Output the [x, y] coordinate of the center of the cell containing the given text.  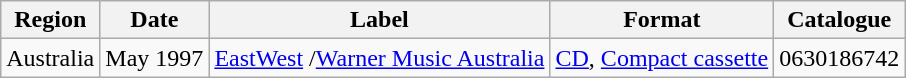
Format [662, 20]
0630186742 [840, 58]
CD, Compact cassette [662, 58]
Region [50, 20]
May 1997 [154, 58]
Date [154, 20]
Label [380, 20]
Australia [50, 58]
Catalogue [840, 20]
EastWest /Warner Music Australia [380, 58]
